From the cell containing the given text, extract its center point as (x, y) coordinate. 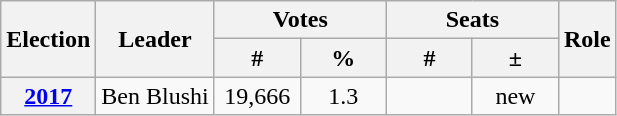
1.3 (343, 96)
± (515, 58)
Seats (472, 20)
Election (48, 39)
Votes (300, 20)
% (343, 58)
2017 (48, 96)
19,666 (257, 96)
new (515, 96)
Role (587, 39)
Ben Blushi (155, 96)
Leader (155, 39)
